Determine the [x, y] coordinate at the center of the cell enclosing the given text.  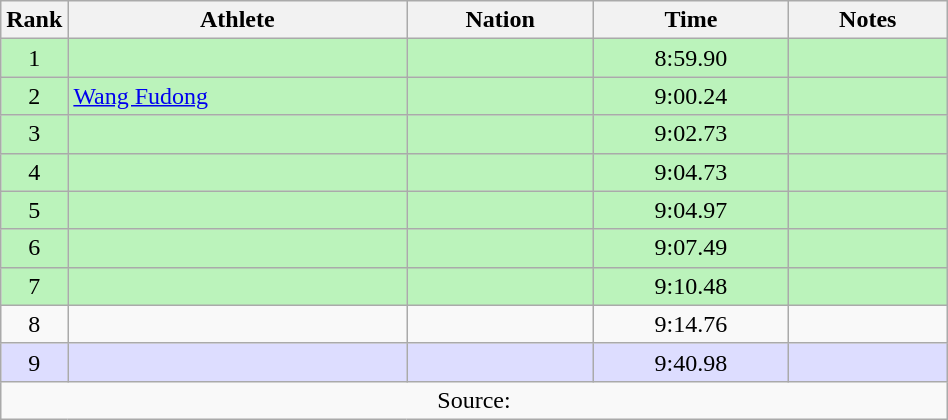
9 [34, 362]
9:04.73 [692, 172]
9:02.73 [692, 134]
9:14.76 [692, 324]
9:40.98 [692, 362]
4 [34, 172]
3 [34, 134]
Wang Fudong [238, 96]
Rank [34, 20]
1 [34, 58]
Time [692, 20]
8 [34, 324]
Athlete [238, 20]
5 [34, 210]
9:10.48 [692, 286]
8:59.90 [692, 58]
6 [34, 248]
9:00.24 [692, 96]
Notes [868, 20]
7 [34, 286]
Source: [474, 400]
2 [34, 96]
Nation [500, 20]
9:07.49 [692, 248]
9:04.97 [692, 210]
